Identify which cell holds the provided text, then report its [X, Y] central coordinate. 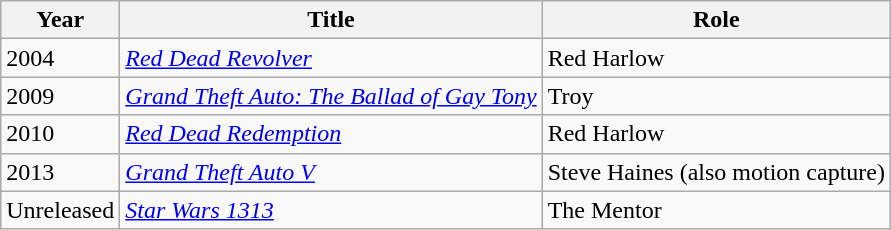
Red Dead Redemption [331, 134]
Troy [716, 96]
The Mentor [716, 210]
Unreleased [60, 210]
Grand Theft Auto V [331, 172]
Grand Theft Auto: The Ballad of Gay Tony [331, 96]
Steve Haines (also motion capture) [716, 172]
2009 [60, 96]
2004 [60, 58]
Title [331, 20]
Role [716, 20]
Star Wars 1313 [331, 210]
2010 [60, 134]
2013 [60, 172]
Red Dead Revolver [331, 58]
Year [60, 20]
